Capture the cell that displays the provided text and extract its [x, y] central coordinate. 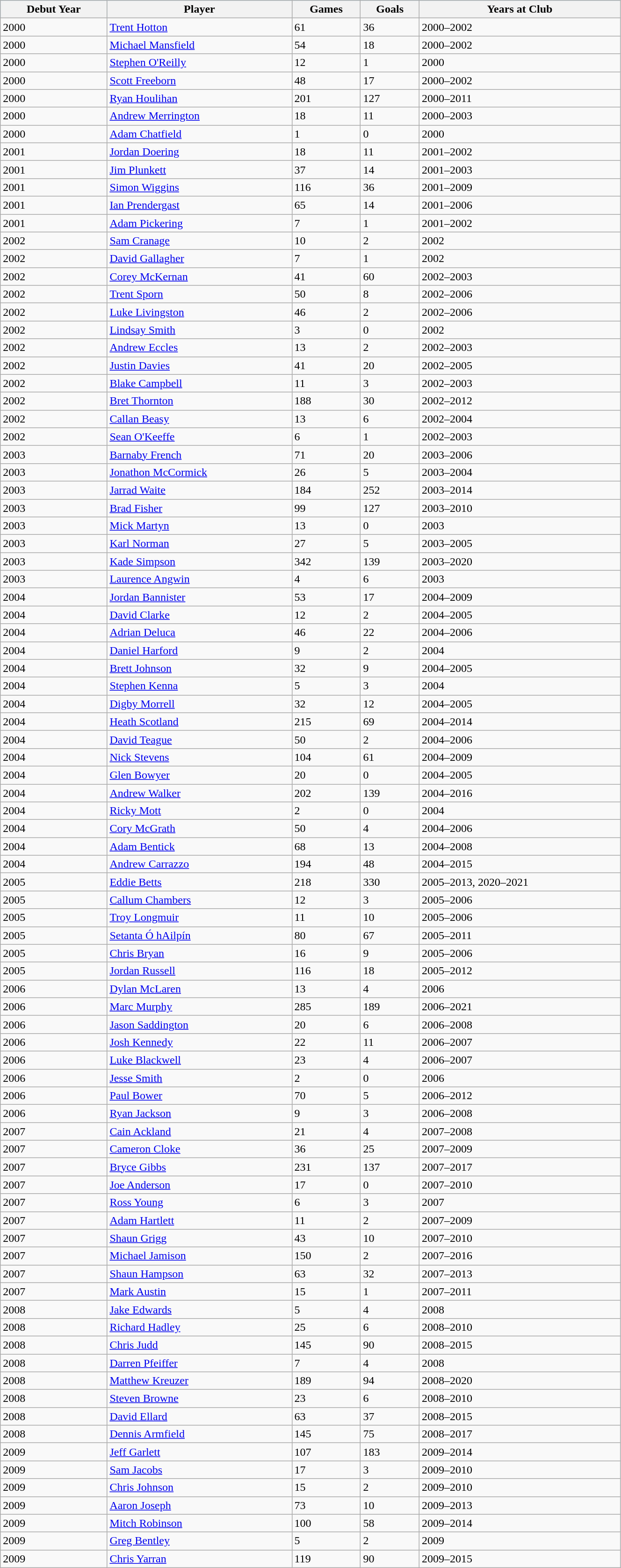
Jordan Russell [199, 971]
Sam Jacobs [199, 1470]
Brad Fisher [199, 508]
David Clarke [199, 615]
2006–2021 [520, 1006]
2005–2011 [520, 935]
184 [326, 490]
Cameron Cloke [199, 1149]
David Ellard [199, 1416]
Marc Murphy [199, 1006]
Digby Morrell [199, 704]
202 [326, 793]
Paul Bower [199, 1096]
2002–2004 [520, 419]
21 [326, 1131]
Mick Martyn [199, 526]
Games [326, 9]
99 [326, 508]
60 [390, 277]
107 [326, 1452]
Blake Campbell [199, 383]
53 [326, 597]
2003–2004 [520, 472]
Cain Ackland [199, 1131]
71 [326, 454]
Andrew Eccles [199, 348]
65 [326, 205]
218 [326, 882]
Setanta Ó hAilpín [199, 935]
Steven Browne [199, 1399]
2003–2014 [520, 490]
119 [326, 1559]
David Teague [199, 739]
Ryan Houlihan [199, 98]
Corey McKernan [199, 277]
58 [390, 1523]
Luke Livingston [199, 312]
330 [390, 882]
215 [326, 722]
16 [326, 953]
2004–2015 [520, 864]
Jesse Smith [199, 1078]
Greg Bentley [199, 1541]
2001–2003 [520, 169]
Michael Mansfield [199, 45]
Stephen Kenna [199, 686]
188 [326, 401]
2003–2010 [520, 508]
2002–2012 [520, 401]
2006–2012 [520, 1096]
54 [326, 45]
Josh Kennedy [199, 1042]
Aaron Joseph [199, 1505]
Eddie Betts [199, 882]
Bret Thornton [199, 401]
285 [326, 1006]
Barnaby French [199, 454]
2007–2017 [520, 1167]
2000–2003 [520, 116]
Adrian Deluca [199, 633]
Stephen O'Reilly [199, 63]
Karl Norman [199, 544]
201 [326, 98]
2007–2013 [520, 1274]
Shaun Grigg [199, 1238]
342 [326, 562]
67 [390, 935]
94 [390, 1381]
Jason Saddington [199, 1024]
Mitch Robinson [199, 1523]
Adam Chatfield [199, 134]
Scott Freeborn [199, 80]
27 [326, 544]
252 [390, 490]
2001–2006 [520, 205]
100 [326, 1523]
70 [326, 1096]
Simon Wiggins [199, 187]
2005–2013, 2020–2021 [520, 882]
Chris Yarran [199, 1559]
2007–2016 [520, 1256]
2008–2017 [520, 1434]
Cory McGrath [199, 829]
2004–2008 [520, 846]
Chris Judd [199, 1345]
Nick Stevens [199, 757]
Andrew Carrazzo [199, 864]
Goals [390, 9]
2007–2008 [520, 1131]
Daniel Harford [199, 650]
Jonathon McCormick [199, 472]
Player [199, 9]
2004–2014 [520, 722]
194 [326, 864]
Jordan Bannister [199, 597]
2008–2020 [520, 1381]
150 [326, 1256]
Michael Jamison [199, 1256]
69 [390, 722]
Luke Blackwell [199, 1060]
Andrew Merrington [199, 116]
2009–2015 [520, 1559]
Adam Bentick [199, 846]
Heath Scotland [199, 722]
Ryan Jackson [199, 1114]
73 [326, 1505]
2000–2011 [520, 98]
Dennis Armfield [199, 1434]
Ross Young [199, 1203]
2003–2006 [520, 454]
Brett Johnson [199, 668]
Lindsay Smith [199, 330]
David Gallagher [199, 259]
Mark Austin [199, 1291]
231 [326, 1167]
Ian Prendergast [199, 205]
104 [326, 757]
2009–2013 [520, 1505]
2003–2020 [520, 562]
2004–2016 [520, 793]
Jake Edwards [199, 1309]
Shaun Hampson [199, 1274]
Andrew Walker [199, 793]
Debut Year [54, 9]
Justin Davies [199, 365]
80 [326, 935]
2001–2009 [520, 187]
Glen Bowyer [199, 775]
Sean O'Keeffe [199, 437]
183 [390, 1452]
68 [326, 846]
26 [326, 472]
Adam Pickering [199, 223]
Trent Hotton [199, 27]
2002–2005 [520, 365]
Chris Bryan [199, 953]
8 [390, 294]
Matthew Kreuzer [199, 1381]
Darren Pfeiffer [199, 1363]
2003–2005 [520, 544]
Jeff Garlett [199, 1452]
Years at Club [520, 9]
Jarrad Waite [199, 490]
137 [390, 1167]
Dylan McLaren [199, 989]
2007–2011 [520, 1291]
Sam Cranage [199, 241]
Laurence Angwin [199, 579]
Trent Sporn [199, 294]
Ricky Mott [199, 811]
Adam Hartlett [199, 1220]
30 [390, 401]
Jim Plunkett [199, 169]
Bryce Gibbs [199, 1167]
Richard Hadley [199, 1327]
Kade Simpson [199, 562]
2005–2012 [520, 971]
75 [390, 1434]
Chris Johnson [199, 1488]
Joe Anderson [199, 1185]
Jordan Doering [199, 152]
Callan Beasy [199, 419]
Callum Chambers [199, 900]
43 [326, 1238]
Troy Longmuir [199, 918]
